Capture the cell that displays the provided text and extract its (X, Y) central coordinate. 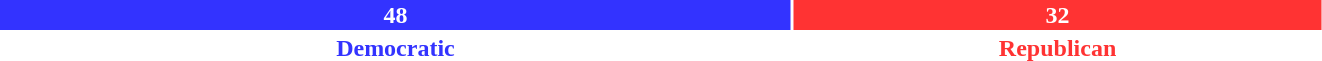
48 (396, 15)
32 (1058, 15)
